For the text-containing cell, return its midpoint in [x, y] coordinate format. 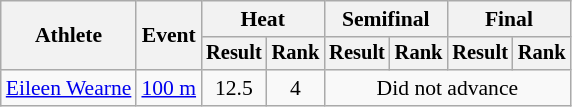
12.5 [234, 88]
Semifinal [386, 19]
Heat [262, 19]
Athlete [69, 36]
Event [168, 36]
Did not advance [447, 88]
4 [296, 88]
Final [508, 19]
100 m [168, 88]
Eileen Wearne [69, 88]
